Identify which cell holds the provided text, then report its [X, Y] central coordinate. 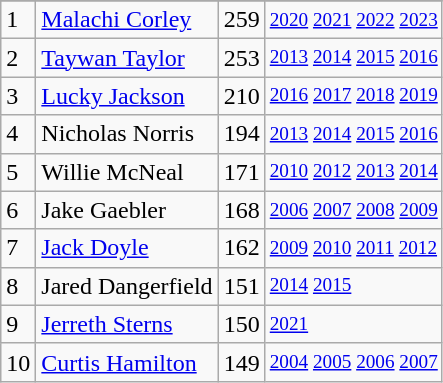
8 [18, 286]
6 [18, 210]
259 [242, 20]
Jack Doyle [127, 248]
7 [18, 248]
2006 2007 2008 2009 [354, 210]
Willie McNeal [127, 172]
2004 2005 2006 2007 [354, 362]
2014 2015 [354, 286]
150 [242, 324]
2009 2010 2011 2012 [354, 248]
Curtis Hamilton [127, 362]
171 [242, 172]
Taywan Taylor [127, 58]
4 [18, 134]
1 [18, 20]
2020 2021 2022 2023 [354, 20]
2010 2012 2013 2014 [354, 172]
Jake Gaebler [127, 210]
168 [242, 210]
2 [18, 58]
162 [242, 248]
9 [18, 324]
Nicholas Norris [127, 134]
5 [18, 172]
151 [242, 286]
253 [242, 58]
194 [242, 134]
3 [18, 96]
2016 2017 2018 2019 [354, 96]
2021 [354, 324]
210 [242, 96]
Malachi Corley [127, 20]
Jared Dangerfield [127, 286]
149 [242, 362]
Lucky Jackson [127, 96]
Jerreth Sterns [127, 324]
10 [18, 362]
